Scan for the cell matching the given text and deliver its [X, Y] coordinate at center. 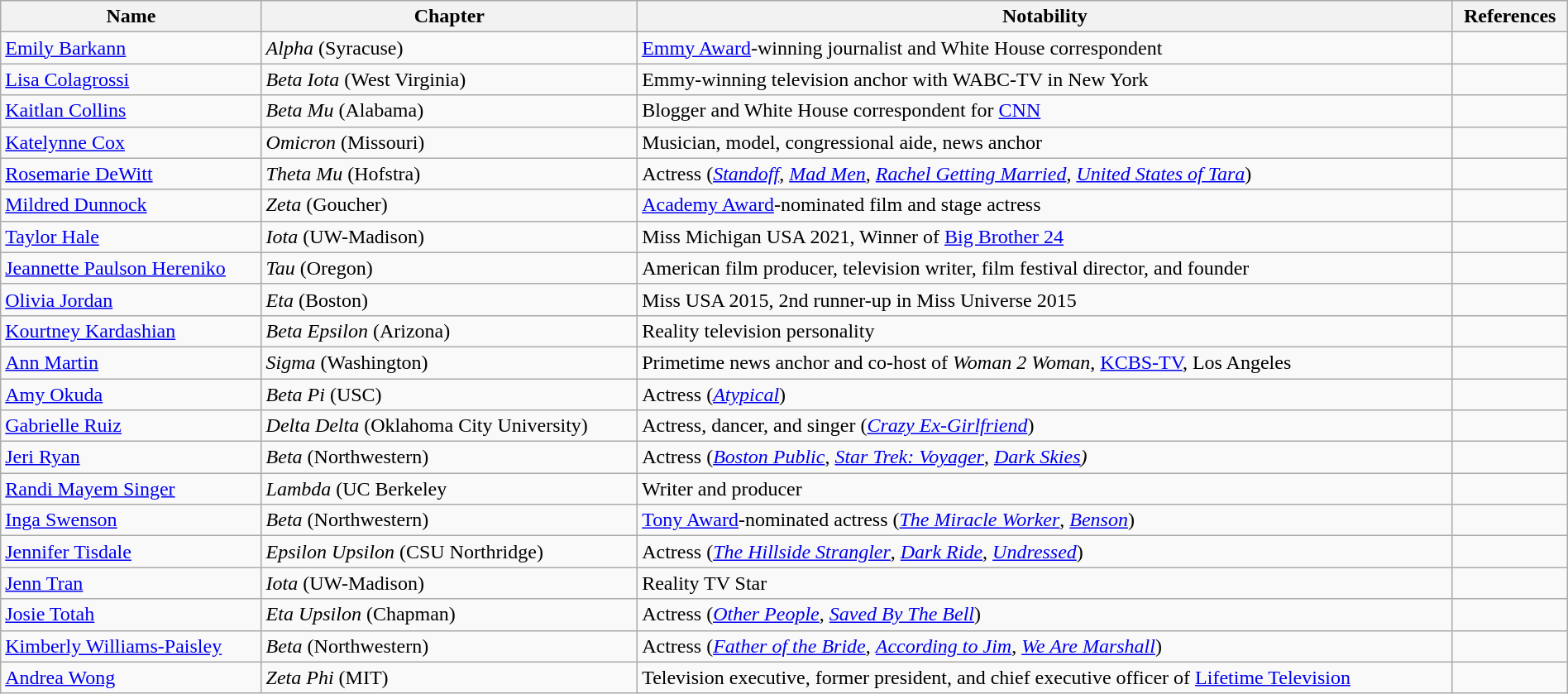
Actress (Other People, Saved By The Bell) [1045, 615]
Actress (The Hillside Strangler, Dark Ride, Undressed) [1045, 552]
Jenn Tran [131, 583]
Mildred Dunnock [131, 205]
Name [131, 17]
Actress (Father of the Bride, According to Jim, We Are Marshall) [1045, 646]
Beta Pi (USC) [450, 395]
Reality TV Star [1045, 583]
References [1510, 17]
Primetime news anchor and co-host of Woman 2 Woman, KCBS-TV, Los Angeles [1045, 362]
Actress (Boston Public, Star Trek: Voyager, Dark Skies) [1045, 457]
Alpha (Syracuse) [450, 48]
Eta (Boston) [450, 299]
Emily Barkann [131, 48]
Miss USA 2015, 2nd runner-up in Miss Universe 2015 [1045, 299]
Beta Iota (West Virginia) [450, 79]
Tony Award-nominated actress (The Miracle Worker, Benson) [1045, 520]
Kourtney Kardashian [131, 331]
Kimberly Williams-Paisley [131, 646]
Blogger and White House correspondent for CNN [1045, 111]
American film producer, television writer, film festival director, and founder [1045, 268]
Actress (Atypical) [1045, 395]
Television executive, former president, and chief executive officer of Lifetime Television [1045, 677]
Miss Michigan USA 2021, Winner of Big Brother 24 [1045, 237]
Delta Delta (Oklahoma City University) [450, 426]
Tau (Oregon) [450, 268]
Chapter [450, 17]
Musician, model, congressional aide, news anchor [1045, 142]
Randi Mayem Singer [131, 489]
Epsilon Upsilon (CSU Northridge) [450, 552]
Jeannette Paulson Hereniko [131, 268]
Jennifer Tisdale [131, 552]
Emmy Award-winning journalist and White House correspondent [1045, 48]
Notability [1045, 17]
Zeta (Goucher) [450, 205]
Kaitlan Collins [131, 111]
Katelynne Cox [131, 142]
Josie Totah [131, 615]
Theta Mu (Hofstra) [450, 174]
Actress (Standoff, Mad Men, Rachel Getting Married, United States of Tara) [1045, 174]
Sigma (Washington) [450, 362]
Rosemarie DeWitt [131, 174]
Amy Okuda [131, 395]
Academy Award-nominated film and stage actress [1045, 205]
Eta Upsilon (Chapman) [450, 615]
Taylor Hale [131, 237]
Olivia Jordan [131, 299]
Jeri Ryan [131, 457]
Ann Martin [131, 362]
Reality television personality [1045, 331]
Zeta Phi (MIT) [450, 677]
Lisa Colagrossi [131, 79]
Omicron (Missouri) [450, 142]
Inga Swenson [131, 520]
Gabrielle Ruiz [131, 426]
Beta Epsilon (Arizona) [450, 331]
Beta Mu (Alabama) [450, 111]
Emmy-winning television anchor with WABC-TV in New York [1045, 79]
Andrea Wong [131, 677]
Actress, dancer, and singer (Crazy Ex-Girlfriend) [1045, 426]
Lambda (UC Berkeley [450, 489]
Writer and producer [1045, 489]
